Scan for the cell matching the given text and deliver its (x, y) coordinate at center. 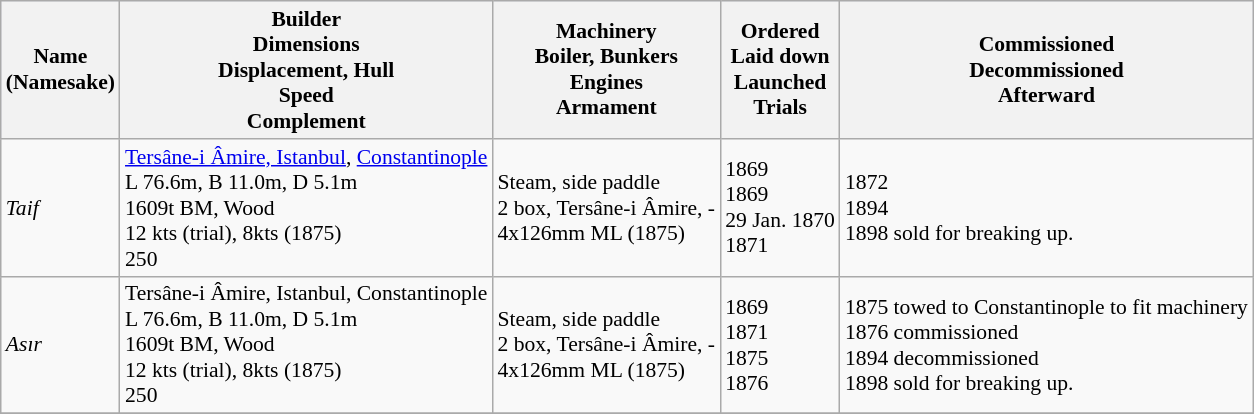
Asır (60, 345)
CommissionedDecommissionedAfterward (1046, 70)
BuilderDimensionsDisplacement, HullSpeedComplement (306, 70)
1869187118751876 (780, 345)
1869186929 Jan. 18701871 (780, 208)
OrderedLaid downLaunchedTrials (780, 70)
1875 towed to Constantinople to fit machinery1876 commissioned1894 decommissioned1898 sold for breaking up. (1046, 345)
187218941898 sold for breaking up. (1046, 208)
MachineryBoiler, BunkersEnginesArmament (606, 70)
Taif (60, 208)
Name(Namesake) (60, 70)
